Provide the (X, Y) coordinate of the cell's center where the given text is located.  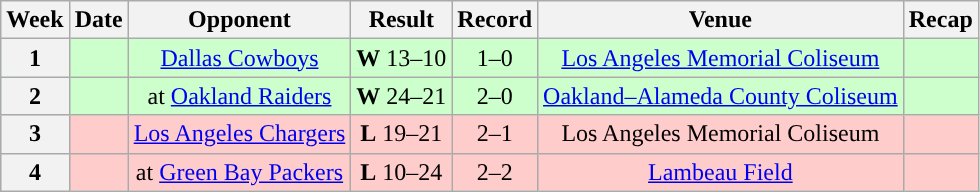
L 19–21 (402, 134)
Result (402, 20)
Opponent (240, 20)
4 (35, 172)
Venue (721, 20)
1 (35, 58)
Los Angeles Chargers (240, 134)
Lambeau Field (721, 172)
Week (35, 20)
Record (495, 20)
2 (35, 96)
W 13–10 (402, 58)
3 (35, 134)
L 10–24 (402, 172)
1–0 (495, 58)
at Green Bay Packers (240, 172)
W 24–21 (402, 96)
Recap (940, 20)
2–1 (495, 134)
Dallas Cowboys (240, 58)
Date (98, 20)
2–2 (495, 172)
at Oakland Raiders (240, 96)
Oakland–Alameda County Coliseum (721, 96)
2–0 (495, 96)
